Detect which cell encompasses the target text, then output its [x, y] center coordinate. 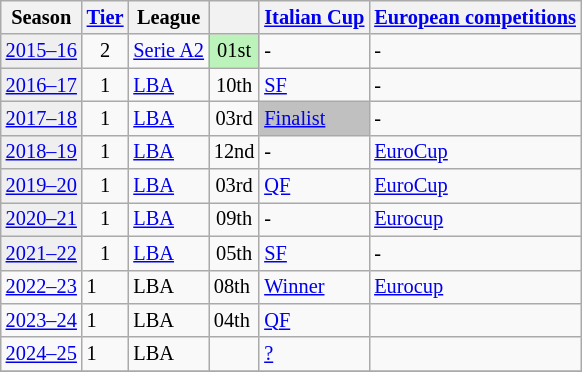
08th [234, 287]
05th [234, 253]
2022–23 [42, 287]
2019–20 [42, 186]
Italian Cup [314, 17]
2018–19 [42, 152]
2023–24 [42, 320]
10th [234, 85]
04th [234, 320]
League [168, 17]
2 [106, 51]
2021–22 [42, 253]
2020–21 [42, 219]
2016–17 [42, 85]
Winner [314, 287]
Serie A2 [168, 51]
European competitions [475, 17]
2024–25 [42, 354]
Season [42, 17]
09th [234, 219]
2015–16 [42, 51]
01st [234, 51]
12nd [234, 152]
2017–18 [42, 118]
Finalist [314, 118]
Tier [106, 17]
? [314, 354]
